For the text-containing cell, return its midpoint in [x, y] coordinate format. 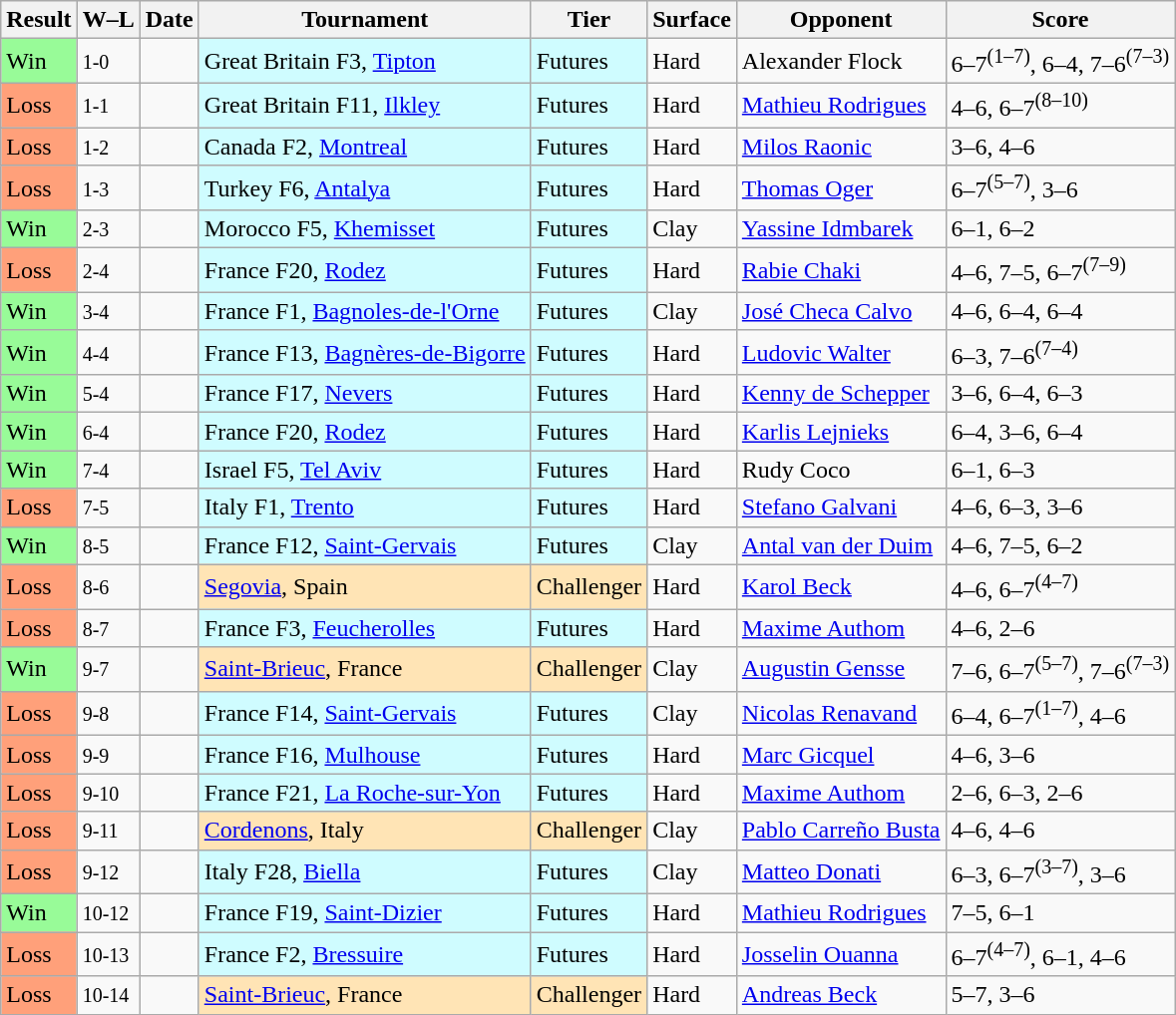
2–6, 6–3, 2–6 [1060, 793]
Morocco F5, Khemisset [365, 229]
France F13, Bagnères-de-Bigorre [365, 353]
Karol Beck [841, 586]
10-14 [108, 995]
Augustin Gensse [841, 670]
Marc Gicquel [841, 755]
Ludovic Walter [841, 353]
Turkey F6, Antalya [365, 187]
Great Britain F3, Tipton [365, 62]
Great Britain F11, Ilkley [365, 106]
France F2, Bressuire [365, 955]
Cordenons, Italy [365, 831]
4–6, 6–3, 3–6 [1060, 507]
6–4, 3–6, 6–4 [1060, 432]
9-7 [108, 670]
José Checa Calvo [841, 311]
7-5 [108, 507]
Andreas Beck [841, 995]
Matteo Donati [841, 871]
Yassine Idmbarek [841, 229]
Josselin Ouanna [841, 955]
France F3, Feucherolles [365, 628]
Karlis Lejnieks [841, 432]
4–6, 6–7(4–7) [1060, 586]
4–6, 7–5, 6–7(7–9) [1060, 271]
6–1, 6–3 [1060, 470]
10-13 [108, 955]
7-4 [108, 470]
6–7(1–7), 6–4, 7–6(7–3) [1060, 62]
1-0 [108, 62]
4–6, 4–6 [1060, 831]
France F14, Saint-Gervais [365, 714]
8-5 [108, 545]
5–7, 3–6 [1060, 995]
9-10 [108, 793]
6–7(5–7), 3–6 [1060, 187]
3–6, 4–6 [1060, 147]
Milos Raonic [841, 147]
6–3, 6–7(3–7), 3–6 [1060, 871]
Opponent [841, 20]
Kenny de Schepper [841, 394]
9-8 [108, 714]
3–6, 6–4, 6–3 [1060, 394]
Surface [692, 20]
3-4 [108, 311]
Antal van der Duim [841, 545]
6–4, 6–7(1–7), 4–6 [1060, 714]
France F16, Mulhouse [365, 755]
4–6, 6–4, 6–4 [1060, 311]
Alexander Flock [841, 62]
France F17, Nevers [365, 394]
6-4 [108, 432]
Italy F1, Trento [365, 507]
Pablo Carreño Busta [841, 831]
4–6, 6–7(8–10) [1060, 106]
2-3 [108, 229]
8-6 [108, 586]
4–6, 2–6 [1060, 628]
7–6, 6–7(5–7), 7–6(7–3) [1060, 670]
6–7(4–7), 6–1, 4–6 [1060, 955]
1-2 [108, 147]
Israel F5, Tel Aviv [365, 470]
8-7 [108, 628]
W–L [108, 20]
4-4 [108, 353]
Result [39, 20]
1-1 [108, 106]
9-11 [108, 831]
France F1, Bagnoles-de-l'Orne [365, 311]
9-12 [108, 871]
Tournament [365, 20]
Italy F28, Biella [365, 871]
2-4 [108, 271]
Date [170, 20]
Score [1060, 20]
Stefano Galvani [841, 507]
Rudy Coco [841, 470]
4–6, 3–6 [1060, 755]
France F21, La Roche-sur-Yon [365, 793]
Nicolas Renavand [841, 714]
Tier [588, 20]
France F12, Saint-Gervais [365, 545]
Thomas Oger [841, 187]
5-4 [108, 394]
6–1, 6–2 [1060, 229]
10-12 [108, 913]
9-9 [108, 755]
Rabie Chaki [841, 271]
Canada F2, Montreal [365, 147]
France F19, Saint-Dizier [365, 913]
6–3, 7–6(7–4) [1060, 353]
Segovia, Spain [365, 586]
7–5, 6–1 [1060, 913]
1-3 [108, 187]
4–6, 7–5, 6–2 [1060, 545]
